Extract the (x, y) coordinate from the center of the cell holding the provided text.  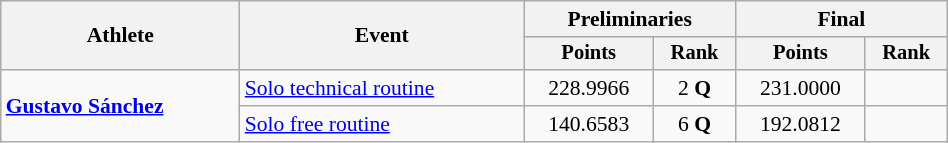
2 Q (695, 88)
228.9966 (589, 88)
140.6583 (589, 124)
Gustavo Sánchez (120, 106)
192.0812 (801, 124)
Preliminaries (630, 19)
Solo technical routine (382, 88)
231.0000 (801, 88)
Event (382, 36)
6 Q (695, 124)
Solo free routine (382, 124)
Athlete (120, 36)
Final (842, 19)
